Pinpoint the cell where the given text exists, returning its (X, Y) midpoint coordinate. 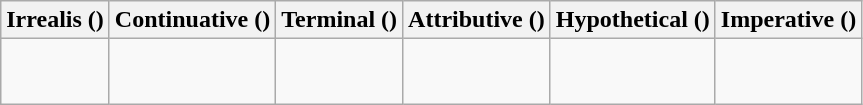
Irrealis () (56, 20)
Terminal () (340, 20)
Attributive () (477, 20)
Imperative () (788, 20)
Continuative () (192, 20)
Hypothetical () (632, 20)
